Extract the [x, y] coordinate from the center of the cell holding the provided text.  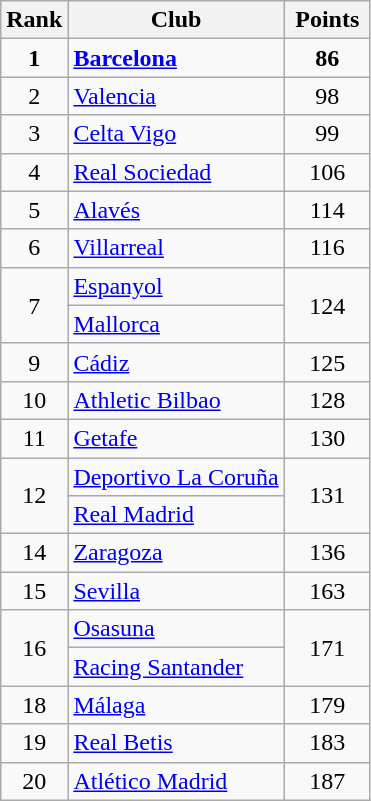
Sevilla [176, 591]
125 [327, 362]
7 [34, 305]
Alavés [176, 210]
131 [327, 496]
16 [34, 648]
19 [34, 743]
Racing Santander [176, 667]
9 [34, 362]
Espanyol [176, 286]
1 [34, 58]
171 [327, 648]
5 [34, 210]
2 [34, 96]
Athletic Bilbao [176, 400]
Real Betis [176, 743]
4 [34, 172]
Cádiz [176, 362]
Getafe [176, 438]
98 [327, 96]
10 [34, 400]
14 [34, 553]
Valencia [176, 96]
136 [327, 553]
Mallorca [176, 324]
Osasuna [176, 629]
Zaragoza [176, 553]
Points [327, 20]
183 [327, 743]
12 [34, 496]
Barcelona [176, 58]
Villarreal [176, 248]
187 [327, 781]
179 [327, 705]
106 [327, 172]
6 [34, 248]
116 [327, 248]
18 [34, 705]
Real Sociedad [176, 172]
86 [327, 58]
99 [327, 134]
Celta Vigo [176, 134]
3 [34, 134]
Real Madrid [176, 515]
15 [34, 591]
11 [34, 438]
114 [327, 210]
Málaga [176, 705]
124 [327, 305]
Deportivo La Coruña [176, 477]
Club [176, 20]
128 [327, 400]
Rank [34, 20]
130 [327, 438]
Atlético Madrid [176, 781]
163 [327, 591]
20 [34, 781]
